For the text-containing cell, return its midpoint in (x, y) coordinate format. 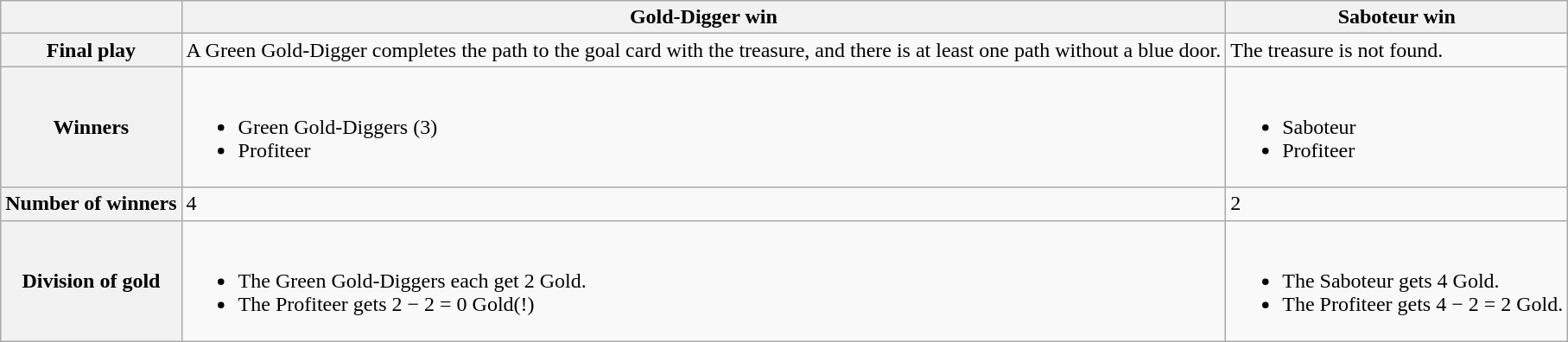
The treasure is not found. (1397, 50)
A Green Gold-Digger completes the path to the goal card with the treasure, and there is at least one path without a blue door. (703, 50)
2 (1397, 204)
Division of gold (92, 281)
The Green Gold-Diggers each get 2 Gold.The Profiteer gets 2 − 2 = 0 Gold(!) (703, 281)
Saboteur win (1397, 17)
Winners (92, 127)
The Saboteur gets 4 Gold.The Profiteer gets 4 − 2 = 2 Gold. (1397, 281)
4 (703, 204)
SaboteurProfiteer (1397, 127)
Number of winners (92, 204)
Final play (92, 50)
Green Gold-Diggers (3)Profiteer (703, 127)
Gold-Digger win (703, 17)
